Capture the cell that displays the provided text and extract its [x, y] central coordinate. 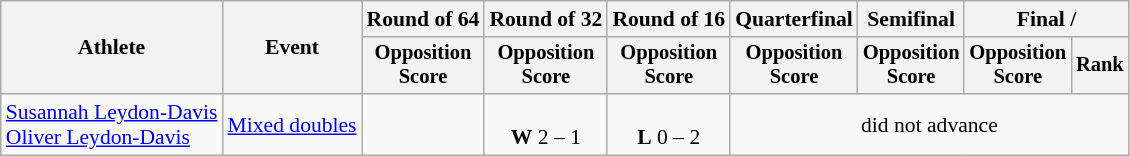
Athlete [112, 48]
Round of 64 [424, 19]
Rank [1100, 66]
Quarterfinal [794, 19]
Semifinal [912, 19]
W 2 – 1 [546, 124]
did not advance [929, 124]
Event [292, 48]
Round of 32 [546, 19]
L 0 – 2 [668, 124]
Mixed doubles [292, 124]
Round of 16 [668, 19]
Susannah Leydon-DavisOliver Leydon-Davis [112, 124]
Final / [1046, 19]
